Capture the cell that displays the provided text and extract its [X, Y] central coordinate. 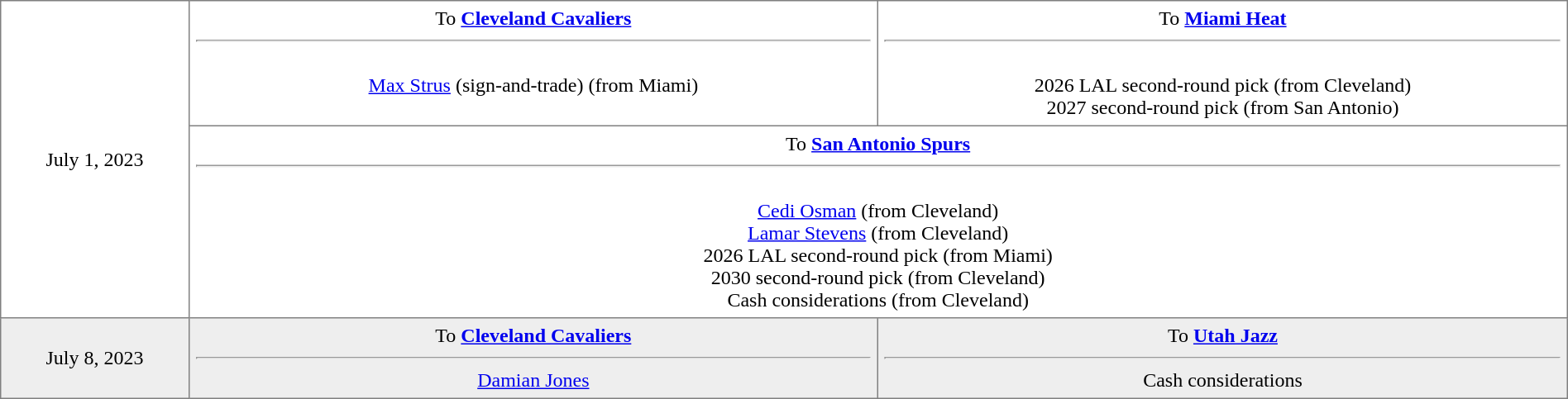
To Cleveland CavaliersDamian Jones [533, 359]
July 1, 2023 [94, 159]
July 8, 2023 [94, 359]
To Miami Heat2026 LAL second-round pick (from Cleveland)2027 second-round pick (from San Antonio) [1223, 64]
To Utah JazzCash considerations [1223, 359]
To Cleveland CavaliersMax Strus (sign-and-trade) (from Miami) [533, 64]
